Find where the given text appears and provide that cell's center as (X, Y) coordinate. 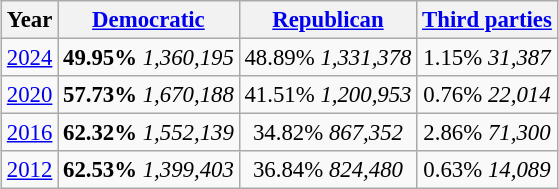
1.15% 31,387 (487, 58)
2.86% 71,300 (487, 133)
36.84% 824,480 (328, 170)
57.73% 1,670,188 (148, 95)
0.63% 14,089 (487, 170)
2012 (30, 170)
Third parties (487, 20)
0.76% 22,014 (487, 95)
34.82% 867,352 (328, 133)
Republican (328, 20)
Year (30, 20)
41.51% 1,200,953 (328, 95)
62.32% 1,552,139 (148, 133)
62.53% 1,399,403 (148, 170)
2024 (30, 58)
48.89% 1,331,378 (328, 58)
2020 (30, 95)
2016 (30, 133)
49.95% 1,360,195 (148, 58)
Democratic (148, 20)
